From the cell containing the given text, extract its center point as (X, Y) coordinate. 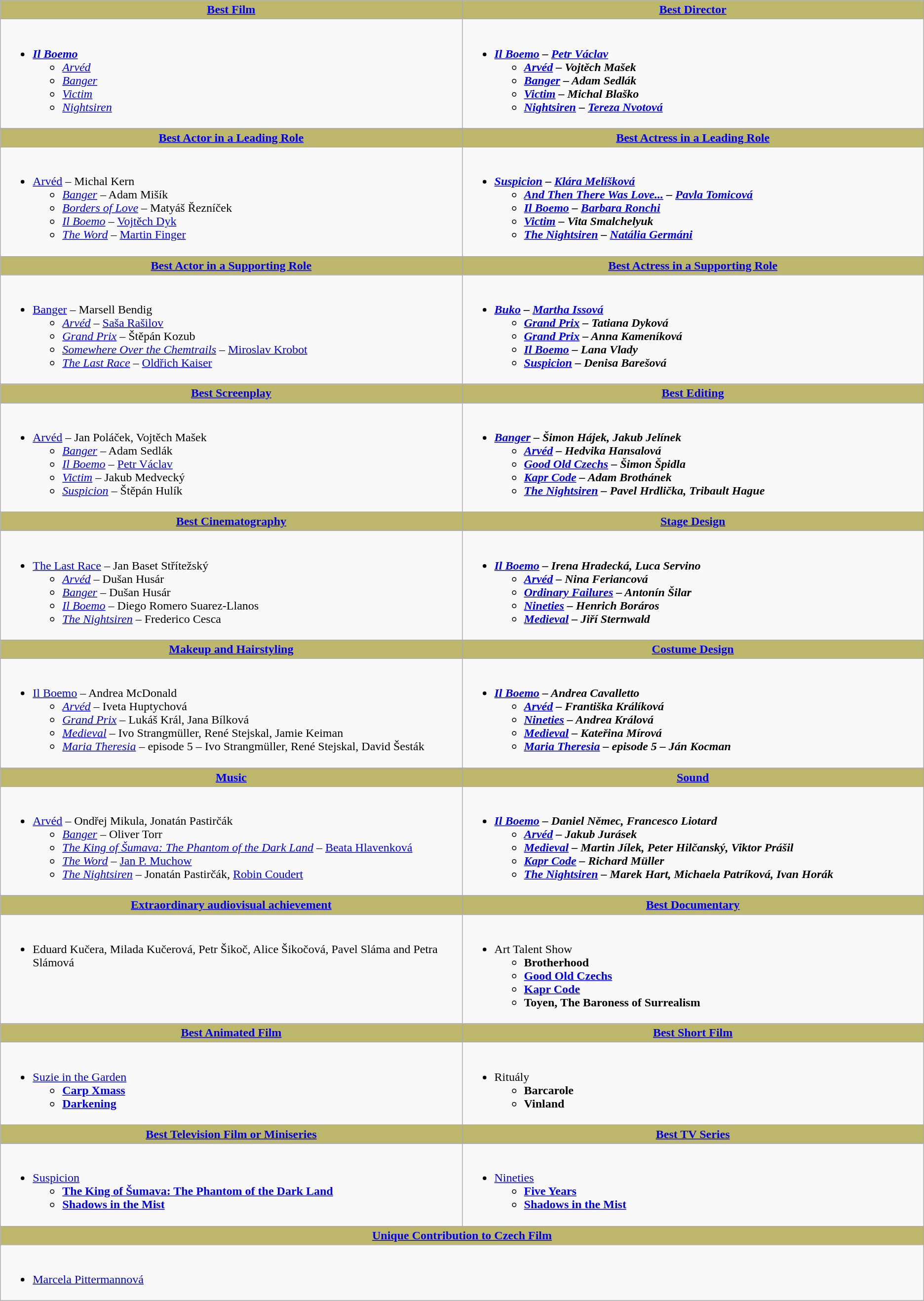
Il Boemo – Petr VáclavArvéd – Vojtěch MašekBanger – Adam SedlákVictim – Michal BlaškoNightsiren – Tereza Nvotová (693, 74)
Best Editing (693, 393)
Suzie in the GardenCarp XmassDarkening (231, 1084)
Best Television Film or Miniseries (231, 1134)
Unique Contribution to Czech Film (462, 1235)
Makeup and Hairstyling (231, 649)
Best Screenplay (231, 393)
Il BoemoArvédBangerVictimNightsiren (231, 74)
Arvéd – Jan Poláček, Vojtěch MašekBanger – Adam SedlákIl Boemo – Petr VáclavVictim – Jakub MedveckýSuspicion – Štěpán Hulík (231, 457)
SuspicionThe King of Šumava: The Phantom of the Dark LandShadows in the Mist (231, 1185)
Sound (693, 777)
Best Actress in a Leading Role (693, 138)
The Last Race – Jan Baset StřítežskýArvéd – Dušan HusárBanger – Dušan HusárIl Boemo – Diego Romero Suarez-LlanosThe Nightsiren – Frederico Cesca (231, 585)
Best Cinematography (231, 521)
Extraordinary audiovisual achievement (231, 905)
Eduard Kučera, Milada Kučerová, Petr Šikoč, Alice Šikočová, Pavel Sláma and Petra Slámová (231, 969)
Best Actor in a Leading Role (231, 138)
Buko – Martha IssováGrand Prix – Tatiana DykováGrand Prix – Anna KameníkováIl Boemo – Lana VladySuspicion – Denisa Barešová (693, 330)
Marcela Pittermannová (462, 1272)
NinetiesFive YearsShadows in the Mist (693, 1185)
Best Director (693, 10)
Best Animated Film (231, 1033)
Best Film (231, 10)
RituályBarcaroleVinland (693, 1084)
Art Talent ShowBrotherhoodGood Old CzechsKapr CodeToyen, The Baroness of Surrealism (693, 969)
Best Actor in a Supporting Role (231, 266)
Best TV Series (693, 1134)
Best Short Film (693, 1033)
Best Actress in a Supporting Role (693, 266)
Costume Design (693, 649)
Best Documentary (693, 905)
Music (231, 777)
Stage Design (693, 521)
Il Boemo – Andrea CavallettoArvéd – Františka KrálíkováNineties – Andrea KrálováMedieval – Kateřina MírováMaria Theresia – episode 5 – Ján Kocman (693, 713)
Il Boemo – Irena Hradecká, Luca ServinoArvéd – Nina FeriancováOrdinary Failures – Antonín ŠilarNineties – Henrich BorárosMedieval – Jiří Sternwald (693, 585)
Banger – Marsell BendigArvéd – Saša RašilovGrand Prix – Štěpán KozubSomewhere Over the Chemtrails – Miroslav KrobotThe Last Race – Oldřich Kaiser (231, 330)
Arvéd – Michal KernBanger – Adam MišíkBorders of Love – Matyáš ŘezníčekIl Boemo – Vojtěch DykThe Word – Martin Finger (231, 201)
